Locate the cell with the specified text and output its (X, Y) center coordinate. 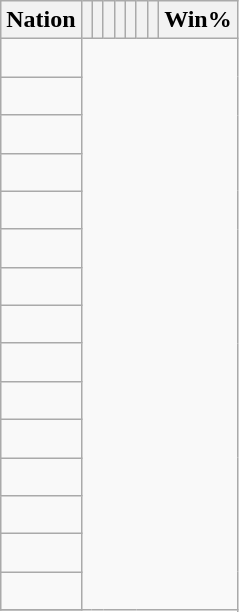
Win% (198, 20)
Nation (41, 20)
